Detect which cell encompasses the target text, then output its [X, Y] center coordinate. 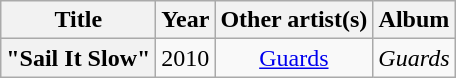
Year [186, 20]
Other artist(s) [294, 20]
"Sail It Slow" [78, 58]
Title [78, 20]
Album [414, 20]
2010 [186, 58]
